Provide the (x, y) coordinate of the cell's center where the given text is located.  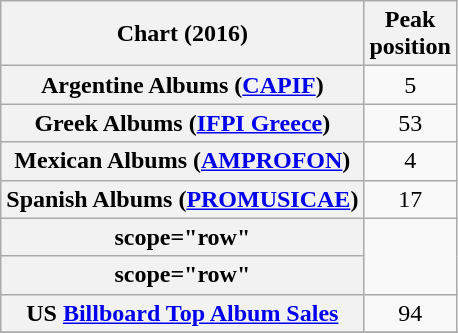
Mexican Albums (AMPROFON) (182, 161)
Peakposition (410, 34)
US Billboard Top Album Sales (182, 313)
53 (410, 123)
Argentine Albums (CAPIF) (182, 85)
4 (410, 161)
17 (410, 199)
5 (410, 85)
94 (410, 313)
Greek Albums (IFPI Greece) (182, 123)
Spanish Albums (PROMUSICAE) (182, 199)
Chart (2016) (182, 34)
